Identify which cell holds the provided text, then report its (X, Y) central coordinate. 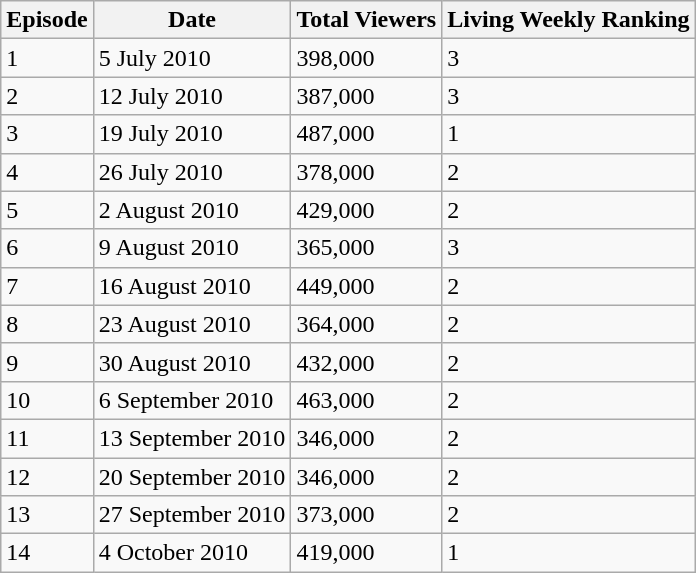
14 (47, 553)
5 July 2010 (192, 58)
Date (192, 20)
6 September 2010 (192, 400)
6 (47, 248)
432,000 (366, 362)
12 (47, 477)
16 August 2010 (192, 286)
4 (47, 172)
26 July 2010 (192, 172)
487,000 (366, 134)
9 (47, 362)
Total Viewers (366, 20)
4 October 2010 (192, 553)
9 August 2010 (192, 248)
463,000 (366, 400)
449,000 (366, 286)
13 (47, 515)
419,000 (366, 553)
11 (47, 438)
Living Weekly Ranking (568, 20)
364,000 (366, 324)
387,000 (366, 96)
27 September 2010 (192, 515)
Episode (47, 20)
13 September 2010 (192, 438)
365,000 (366, 248)
10 (47, 400)
378,000 (366, 172)
398,000 (366, 58)
373,000 (366, 515)
2 August 2010 (192, 210)
20 September 2010 (192, 477)
19 July 2010 (192, 134)
8 (47, 324)
30 August 2010 (192, 362)
429,000 (366, 210)
7 (47, 286)
5 (47, 210)
12 July 2010 (192, 96)
23 August 2010 (192, 324)
